Return (X, Y) of the center of cell containing provided text 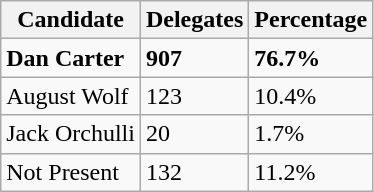
20 (194, 134)
907 (194, 58)
132 (194, 172)
August Wolf (71, 96)
Not Present (71, 172)
Delegates (194, 20)
Dan Carter (71, 58)
76.7% (311, 58)
123 (194, 96)
1.7% (311, 134)
10.4% (311, 96)
Jack Orchulli (71, 134)
11.2% (311, 172)
Percentage (311, 20)
Candidate (71, 20)
